Determine the (x, y) coordinate at the center of the cell enclosing the given text.  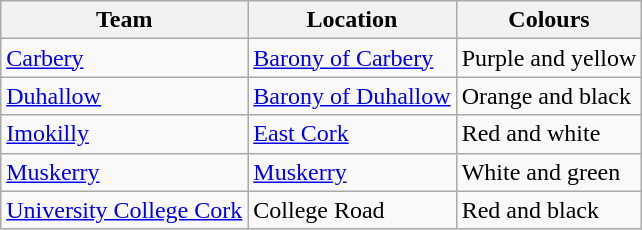
Team (124, 20)
Red and white (549, 134)
Red and black (549, 210)
Orange and black (549, 96)
Colours (549, 20)
University College Cork (124, 210)
Imokilly (124, 134)
Barony of Carbery (352, 58)
Duhallow (124, 96)
Carbery (124, 58)
Barony of Duhallow (352, 96)
Location (352, 20)
Purple and yellow (549, 58)
East Cork (352, 134)
College Road (352, 210)
White and green (549, 172)
